For the text-containing cell, return its midpoint in (x, y) coordinate format. 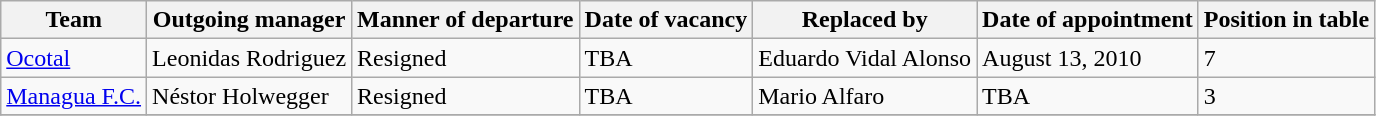
Ocotal (74, 58)
Mario Alfaro (865, 96)
Manner of departure (466, 20)
3 (1286, 96)
Eduardo Vidal Alonso (865, 58)
Date of vacancy (666, 20)
Managua F.C. (74, 96)
7 (1286, 58)
Replaced by (865, 20)
Position in table (1286, 20)
Date of appointment (1088, 20)
Leonidas Rodriguez (250, 58)
August 13, 2010 (1088, 58)
Néstor Holwegger (250, 96)
Outgoing manager (250, 20)
Team (74, 20)
